Find where the given text appears and provide that cell's center as [x, y] coordinate. 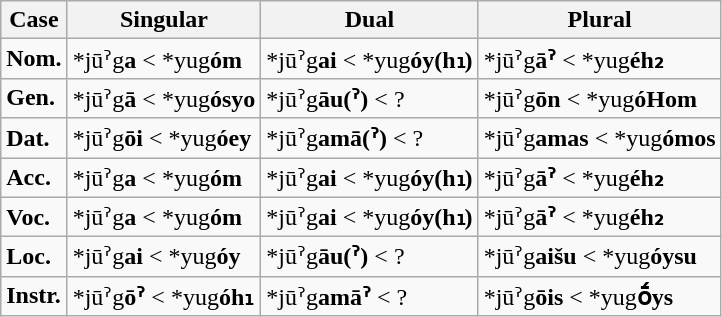
*jūˀgōˀ < *yugóh₁ [164, 296]
Singular [164, 20]
*jūˀgōi < *yugóey [164, 138]
*jūˀgōis < *yugṓys [600, 296]
Nom. [34, 59]
*jūˀgamā(ˀ) < ? [370, 138]
Gen. [34, 98]
Dat. [34, 138]
*jūˀgai < *yugóy [164, 257]
Dual [370, 20]
*jūˀgamāˀ < ? [370, 296]
Loc. [34, 257]
Instr. [34, 296]
*jūˀgōn < *yugóHom [600, 98]
*jūˀgā < *yugósyo [164, 98]
*jūˀgaišu < *yugóysu [600, 257]
Voc. [34, 217]
Plural [600, 20]
Case [34, 20]
*jūˀgamas < *yugómos [600, 138]
Acc. [34, 178]
